Search for the cell housing the specified text and yield its (x, y) center coordinate. 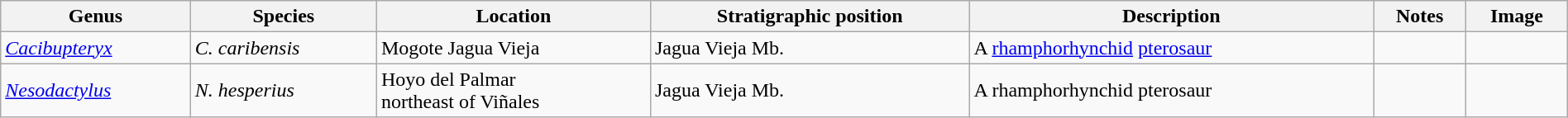
Genus (96, 17)
Hoyo del Palmar northeast of Viñales (513, 91)
Stratigraphic position (809, 17)
Notes (1420, 17)
Nesodactylus (96, 91)
Mogote Jagua Vieja (513, 48)
Species (283, 17)
C. caribensis (283, 48)
Location (513, 17)
N. hesperius (283, 91)
Cacibupteryx (96, 48)
Image (1517, 17)
Description (1171, 17)
